Provide the [X, Y] coordinate of the cell's center where the given text is located.  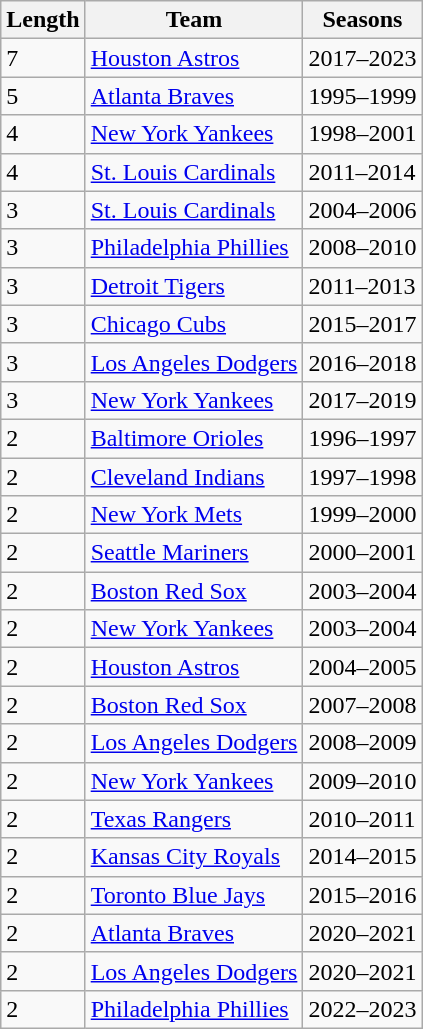
Kansas City Royals [194, 857]
2010–2011 [362, 819]
Seasons [362, 20]
2009–2010 [362, 781]
5 [43, 96]
2000–2001 [362, 553]
2008–2009 [362, 743]
1995–1999 [362, 96]
2017–2023 [362, 58]
1996–1997 [362, 438]
7 [43, 58]
2016–2018 [362, 362]
2015–2017 [362, 324]
2004–2006 [362, 210]
New York Mets [194, 515]
Team [194, 20]
2017–2019 [362, 400]
Chicago Cubs [194, 324]
2007–2008 [362, 705]
Baltimore Orioles [194, 438]
1997–1998 [362, 477]
Seattle Mariners [194, 553]
2015–2016 [362, 895]
2014–2015 [362, 857]
Cleveland Indians [194, 477]
1999–2000 [362, 515]
Length [43, 20]
2022–2023 [362, 1009]
2011–2013 [362, 286]
Toronto Blue Jays [194, 895]
2004–2005 [362, 667]
2011–2014 [362, 172]
Detroit Tigers [194, 286]
Texas Rangers [194, 819]
2008–2010 [362, 248]
1998–2001 [362, 134]
